Find where the given text appears and provide that cell's center as [x, y] coordinate. 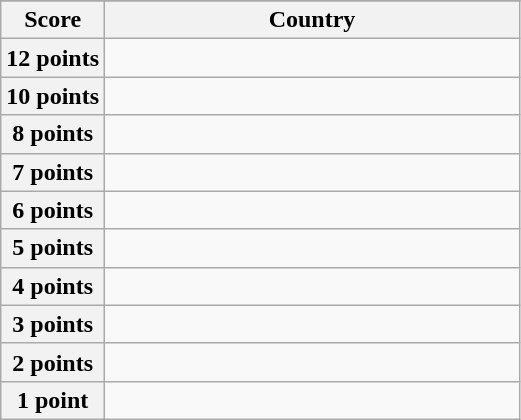
12 points [53, 58]
Country [312, 20]
8 points [53, 134]
10 points [53, 96]
Score [53, 20]
7 points [53, 172]
1 point [53, 400]
4 points [53, 286]
6 points [53, 210]
2 points [53, 362]
5 points [53, 248]
3 points [53, 324]
